Return the [x, y] coordinate for the center point of the cell that contains the specified text.  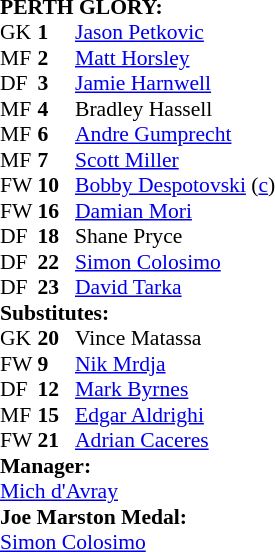
22 [57, 262]
Mark Byrnes [175, 389]
Simon Colosimo [175, 262]
Matt Horsley [175, 58]
15 [57, 415]
9 [57, 364]
Andre Gumprecht [175, 135]
16 [57, 211]
12 [57, 389]
4 [57, 109]
Scott Miller [175, 160]
Bobby Despotovski (c) [175, 185]
3 [57, 83]
Mich d'Avray [138, 491]
2 [57, 58]
Jason Petkovic [175, 33]
Vince Matassa [175, 339]
7 [57, 160]
23 [57, 287]
Manager: [138, 466]
Shane Pryce [175, 237]
20 [57, 339]
David Tarka [175, 287]
Edgar Aldrighi [175, 415]
Jamie Harnwell [175, 83]
21 [57, 441]
Adrian Caceres [175, 441]
Bradley Hassell [175, 109]
Substitutes: [138, 313]
18 [57, 237]
10 [57, 185]
Damian Mori [175, 211]
Nik Mrdja [175, 364]
Joe Marston Medal: [138, 517]
1 [57, 33]
6 [57, 135]
